Pinpoint the cell where the given text exists, returning its [X, Y] midpoint coordinate. 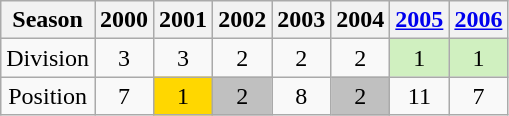
2006 [478, 20]
2003 [302, 20]
Division [48, 58]
Position [48, 96]
2005 [420, 20]
2000 [124, 20]
8 [302, 96]
11 [420, 96]
2002 [242, 20]
2004 [360, 20]
2001 [184, 20]
Season [48, 20]
